Output the (x, y) coordinate of the center of the cell containing the given text.  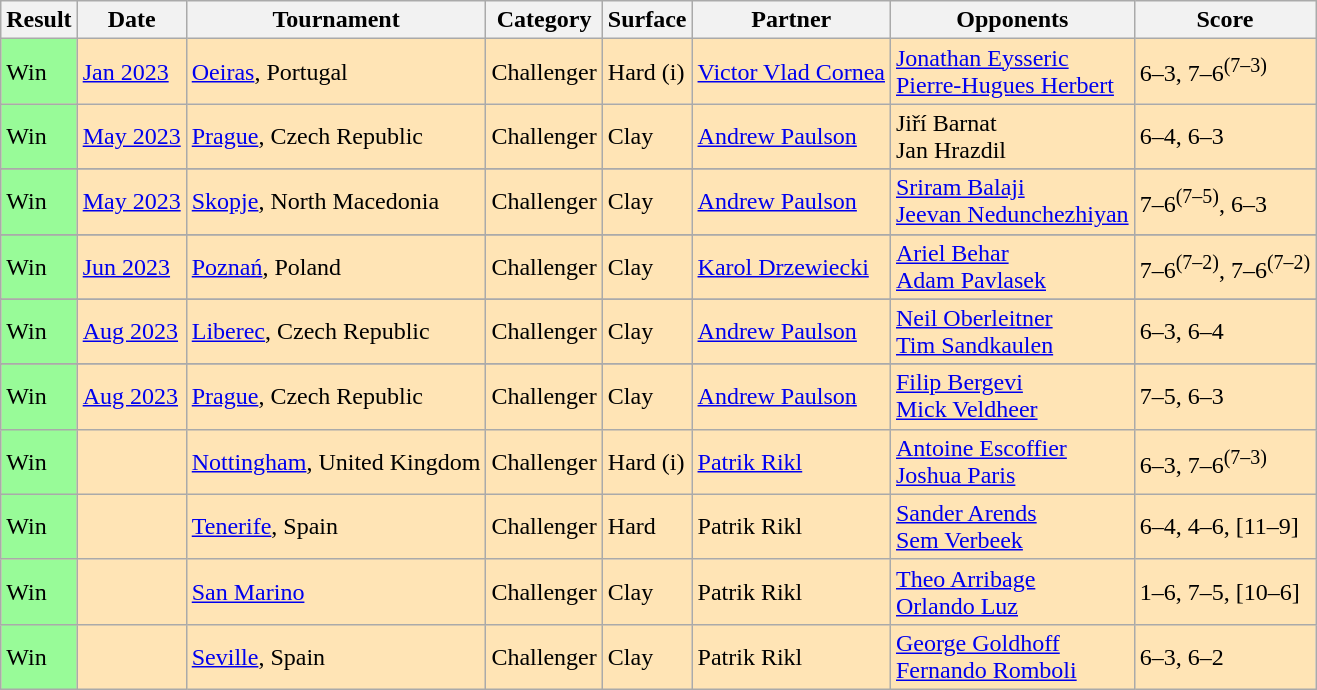
7–5, 6–3 (1225, 396)
Theo Arribage Orlando Luz (1012, 592)
Oeiras, Portugal (336, 72)
Karol Drzewiecki (791, 266)
Neil Oberleitner Tim Sandkaulen (1012, 332)
Tenerife, Spain (336, 526)
6–4, 4–6, [11–9] (1225, 526)
Opponents (1012, 20)
6–3, 6–2 (1225, 656)
Jan 2023 (132, 72)
Antoine Escoffier Joshua Paris (1012, 462)
Partner (791, 20)
San Marino (336, 592)
Sander Arends Sem Verbeek (1012, 526)
Result (39, 20)
Seville, Spain (336, 656)
Liberec, Czech Republic (336, 332)
6–4, 6–3 (1225, 136)
Surface (647, 20)
Jun 2023 (132, 266)
1–6, 7–5, [10–6] (1225, 592)
Filip Bergevi Mick Veldheer (1012, 396)
Jiří Barnat Jan Hrazdil (1012, 136)
Jonathan Eysseric Pierre-Hugues Herbert (1012, 72)
Skopje, North Macedonia (336, 202)
Category (544, 20)
Tournament (336, 20)
Poznań, Poland (336, 266)
Ariel Behar Adam Pavlasek (1012, 266)
Score (1225, 20)
George Goldhoff Fernando Romboli (1012, 656)
7–6(7–2), 7–6(7–2) (1225, 266)
Sriram Balaji Jeevan Nedunchezhiyan (1012, 202)
Victor Vlad Cornea (791, 72)
Hard (647, 526)
Nottingham, United Kingdom (336, 462)
7–6(7–5), 6–3 (1225, 202)
6–3, 6–4 (1225, 332)
Date (132, 20)
